Return (x, y) of the center of cell containing provided text 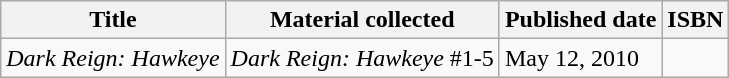
ISBN (696, 20)
Material collected (362, 20)
May 12, 2010 (580, 58)
Dark Reign: Hawkeye #1-5 (362, 58)
Title (113, 20)
Dark Reign: Hawkeye (113, 58)
Published date (580, 20)
